Pinpoint the cell where the given text exists, returning its [X, Y] midpoint coordinate. 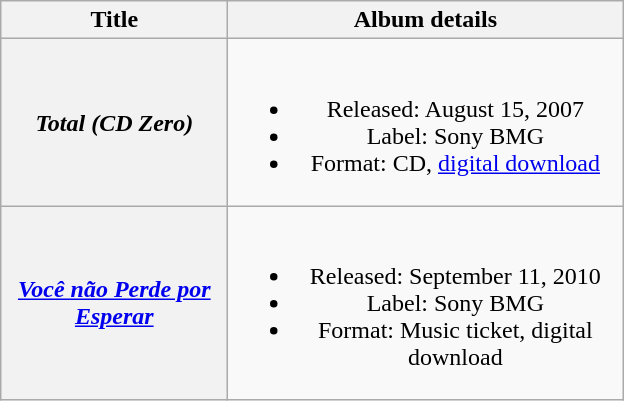
Total (CD Zero) [114, 122]
Released: August 15, 2007Label: Sony BMGFormat: CD, digital download [426, 122]
Você não Perde por Esperar [114, 303]
Title [114, 20]
Album details [426, 20]
Released: September 11, 2010Label: Sony BMGFormat: Music ticket, digital download [426, 303]
